Pinpoint the cell where the given text exists, returning its (X, Y) midpoint coordinate. 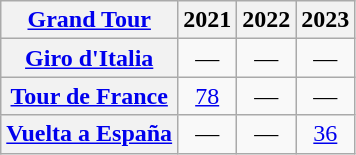
Grand Tour (90, 20)
2023 (326, 20)
78 (208, 96)
Giro d'Italia (90, 58)
Tour de France (90, 96)
Vuelta a España (90, 134)
2021 (208, 20)
2022 (266, 20)
36 (326, 134)
